Return [x, y] of the center of cell containing provided text 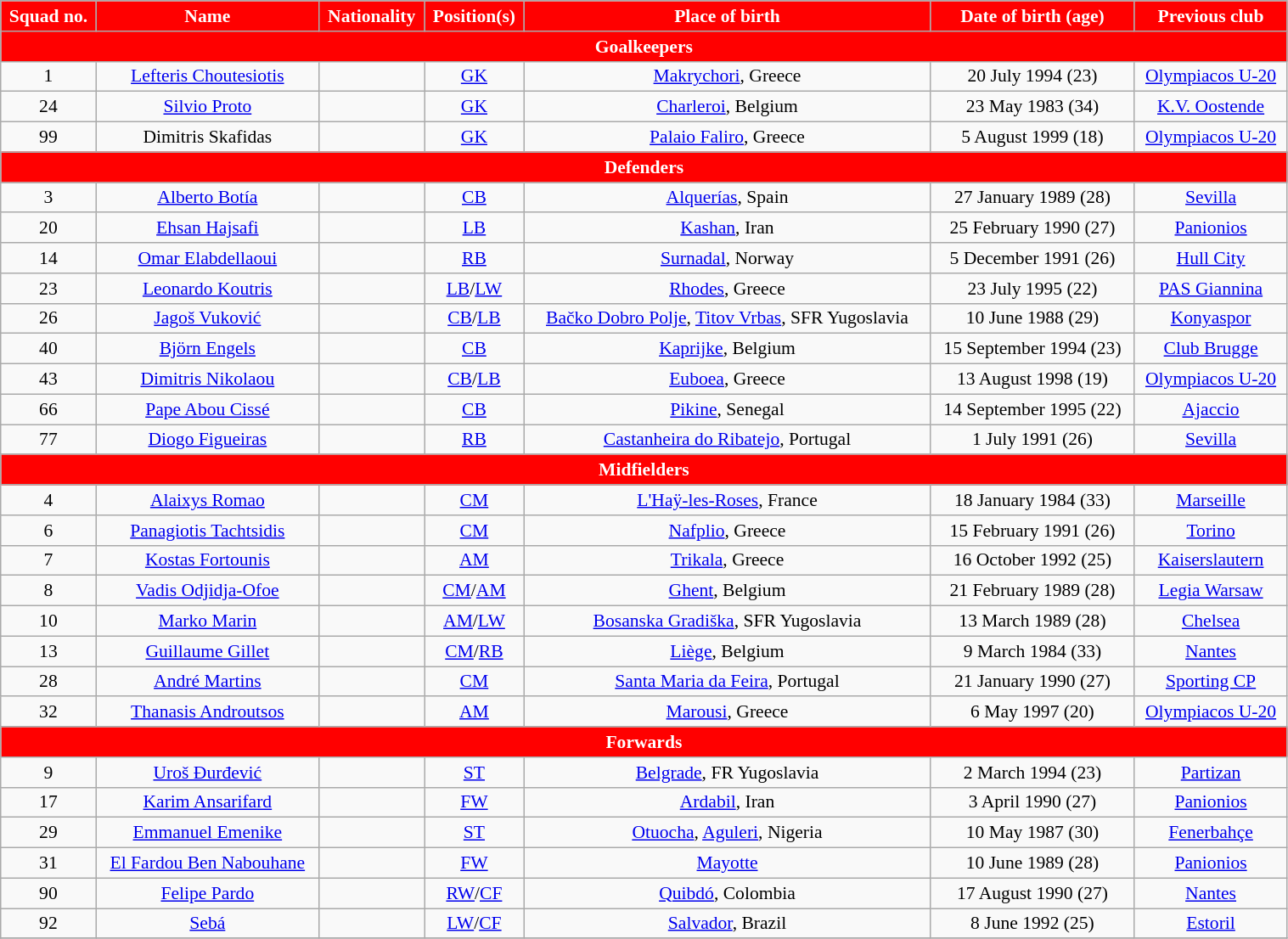
Omar Elabdellaoui [207, 258]
Konyaspor [1211, 318]
1 [48, 76]
Rhodes, Greece [727, 289]
CM/RB [474, 651]
23 [48, 289]
CM/AM [474, 591]
Quibdó, Colombia [727, 893]
10 June 1988 (29) [1032, 318]
Marousi, Greece [727, 712]
14 September 1995 (22) [1032, 409]
Lefteris Choutesiotis [207, 76]
23 May 1983 (34) [1032, 107]
Panagiotis Tachtsidis [207, 531]
Legia Warsaw [1211, 591]
Emmanuel Emenike [207, 833]
Charleroi, Belgium [727, 107]
Silvio Proto [207, 107]
Bačko Dobro Polje, Titov Vrbas, SFR Yugoslavia [727, 318]
16 October 1992 (25) [1032, 560]
Fenerbahçe [1211, 833]
28 [48, 682]
Castanheira do Ribatejo, Portugal [727, 440]
13 March 1989 (28) [1032, 621]
9 March 1984 (33) [1032, 651]
13 [48, 651]
PAS Giannina [1211, 289]
43 [48, 380]
AM/LW [474, 621]
6 [48, 531]
Leonardo Koutris [207, 289]
Pape Abou Cissé [207, 409]
66 [48, 409]
3 [48, 198]
15 February 1991 (26) [1032, 531]
8 June 1992 (25) [1032, 924]
Trikala, Greece [727, 560]
Torino [1211, 531]
7 [48, 560]
Alaixys Romao [207, 500]
Vadis Odjidja-Ofoe [207, 591]
5 December 1991 (26) [1032, 258]
13 August 1998 (19) [1032, 380]
Ghent, Belgium [727, 591]
Ardabil, Iran [727, 802]
10 June 1989 (28) [1032, 863]
10 [48, 621]
Partizan [1211, 773]
32 [48, 712]
Dimitris Skafidas [207, 138]
90 [48, 893]
Midfielders [644, 470]
LB/LW [474, 289]
Diogo Figueiras [207, 440]
10 May 1987 (30) [1032, 833]
L'Haÿ-les-Roses, France [727, 500]
Ehsan Hajsafi [207, 228]
Jagoš Vuković [207, 318]
Nafplio, Greece [727, 531]
31 [48, 863]
Defenders [644, 167]
6 May 1997 (20) [1032, 712]
Chelsea [1211, 621]
Marko Marin [207, 621]
El Fardou Ben Nabouhane [207, 863]
Sporting CP [1211, 682]
26 [48, 318]
17 August 1990 (27) [1032, 893]
Pikine, Senegal [727, 409]
92 [48, 924]
Kashan, Iran [727, 228]
99 [48, 138]
Thanasis Androutsos [207, 712]
Belgrade, FR Yugoslavia [727, 773]
77 [48, 440]
1 July 1991 (26) [1032, 440]
18 January 1984 (33) [1032, 500]
Dimitris Nikolaou [207, 380]
LB [474, 228]
Mayotte [727, 863]
Forwards [644, 742]
Ajaccio [1211, 409]
Place of birth [727, 16]
Squad no. [48, 16]
Name [207, 16]
Nationality [372, 16]
5 August 1999 (18) [1032, 138]
Liège, Belgium [727, 651]
RW/CF [474, 893]
Hull City [1211, 258]
17 [48, 802]
4 [48, 500]
Club Brugge [1211, 349]
Goalkeepers [644, 47]
14 [48, 258]
K.V. Oostende [1211, 107]
20 [48, 228]
Estoril [1211, 924]
Otuocha, Aguleri, Nigeria [727, 833]
LW/CF [474, 924]
40 [48, 349]
Palaio Faliro, Greece [727, 138]
3 April 1990 (27) [1032, 802]
Date of birth (age) [1032, 16]
Bosanska Gradiška, SFR Yugoslavia [727, 621]
27 January 1989 (28) [1032, 198]
21 January 1990 (27) [1032, 682]
15 September 1994 (23) [1032, 349]
Björn Engels [207, 349]
Felipe Pardo [207, 893]
21 February 1989 (28) [1032, 591]
9 [48, 773]
25 February 1990 (27) [1032, 228]
Position(s) [474, 16]
Marseille [1211, 500]
Kostas Fortounis [207, 560]
23 July 1995 (22) [1032, 289]
Karim Ansarifard [207, 802]
Alberto Botía [207, 198]
Uroš Đurđević [207, 773]
Kaprijke, Belgium [727, 349]
Kaiserslautern [1211, 560]
Surnadal, Norway [727, 258]
Sebá [207, 924]
2 March 1994 (23) [1032, 773]
Salvador, Brazil [727, 924]
20 July 1994 (23) [1032, 76]
André Martins [207, 682]
Santa Maria da Feira, Portugal [727, 682]
24 [48, 107]
Makrychori, Greece [727, 76]
8 [48, 591]
29 [48, 833]
Alquerías, Spain [727, 198]
Previous club [1211, 16]
Euboea, Greece [727, 380]
Guillaume Gillet [207, 651]
